Pinpoint the cell where the given text exists, returning its (x, y) midpoint coordinate. 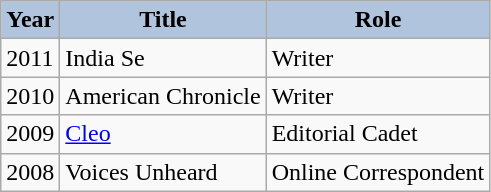
2009 (30, 134)
Voices Unheard (163, 172)
Editorial Cadet (378, 134)
Role (378, 20)
Online Correspondent (378, 172)
American Chronicle (163, 96)
Title (163, 20)
2011 (30, 58)
Cleo (163, 134)
India Se (163, 58)
2010 (30, 96)
2008 (30, 172)
Year (30, 20)
